Determine the [x, y] coordinate at the center of the cell enclosing the given text.  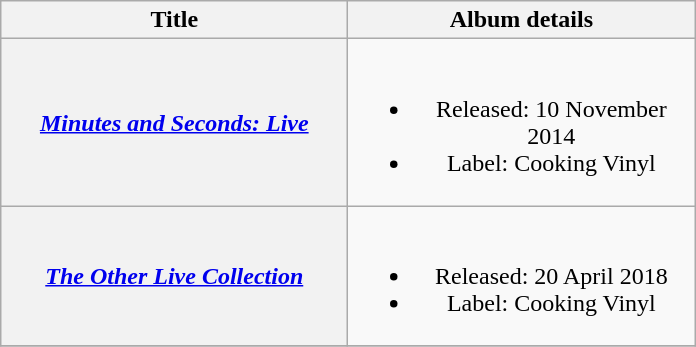
Minutes and Seconds: Live [174, 122]
Title [174, 20]
Album details [522, 20]
The Other Live Collection [174, 276]
Released: 20 April 2018Label: Cooking Vinyl [522, 276]
Released: 10 November 2014Label: Cooking Vinyl [522, 122]
